Detect which cell encompasses the target text, then output its [X, Y] center coordinate. 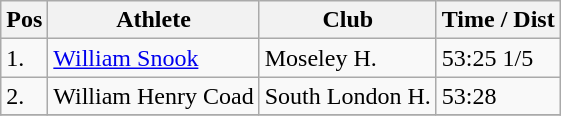
53:25 1/5 [498, 58]
2. [24, 96]
Athlete [154, 20]
53:28 [498, 96]
Moseley H. [348, 58]
William Henry Coad [154, 96]
William Snook [154, 58]
Club [348, 20]
1. [24, 58]
South London H. [348, 96]
Time / Dist [498, 20]
Pos [24, 20]
